Locate the cell with the specified text and output its [x, y] center coordinate. 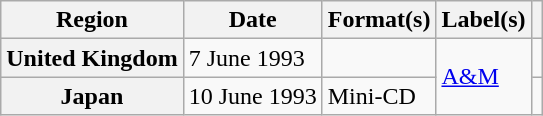
United Kingdom [92, 58]
A&M [484, 77]
Date [252, 20]
Mini-CD [379, 96]
Format(s) [379, 20]
Label(s) [484, 20]
10 June 1993 [252, 96]
Region [92, 20]
7 June 1993 [252, 58]
Japan [92, 96]
